Locate the cell with the specified text and output its (x, y) center coordinate. 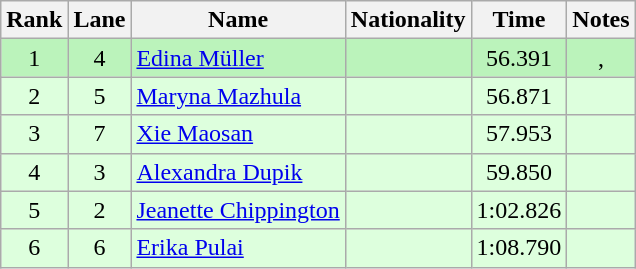
1:02.826 (519, 210)
Maryna Mazhula (238, 96)
Name (238, 20)
Jeanette Chippington (238, 210)
Alexandra Dupik (238, 172)
Xie Maosan (238, 134)
Nationality (408, 20)
Notes (601, 20)
Rank (34, 20)
56.391 (519, 58)
7 (100, 134)
Lane (100, 20)
1 (34, 58)
Time (519, 20)
1:08.790 (519, 248)
Edina Müller (238, 58)
57.953 (519, 134)
Erika Pulai (238, 248)
, (601, 58)
56.871 (519, 96)
59.850 (519, 172)
